For the text-containing cell, return its midpoint in (x, y) coordinate format. 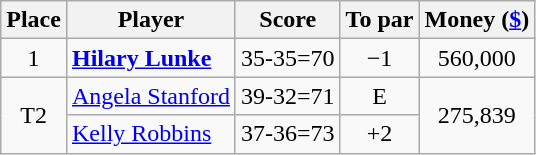
E (380, 96)
−1 (380, 58)
+2 (380, 134)
Kelly Robbins (150, 134)
Angela Stanford (150, 96)
Money ($) (477, 20)
T2 (34, 115)
Place (34, 20)
Hilary Lunke (150, 58)
275,839 (477, 115)
Player (150, 20)
Score (288, 20)
To par (380, 20)
560,000 (477, 58)
1 (34, 58)
35-35=70 (288, 58)
39-32=71 (288, 96)
37-36=73 (288, 134)
